Extract the (x, y) coordinate from the center of the cell holding the provided text.  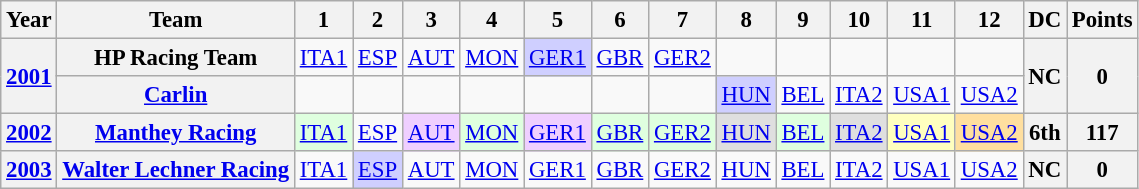
Walter Lechner Racing (176, 170)
9 (803, 20)
11 (922, 20)
Year (29, 20)
HP Racing Team (176, 58)
1 (323, 20)
Team (176, 20)
Manthey Racing (176, 133)
4 (492, 20)
6 (620, 20)
2002 (29, 133)
117 (1102, 133)
8 (746, 20)
2 (378, 20)
7 (683, 20)
6th (1045, 133)
5 (558, 20)
Points (1102, 20)
2001 (29, 76)
10 (859, 20)
Carlin (176, 95)
3 (430, 20)
2003 (29, 170)
DC (1045, 20)
12 (989, 20)
